Search for the cell housing the specified text and yield its (X, Y) center coordinate. 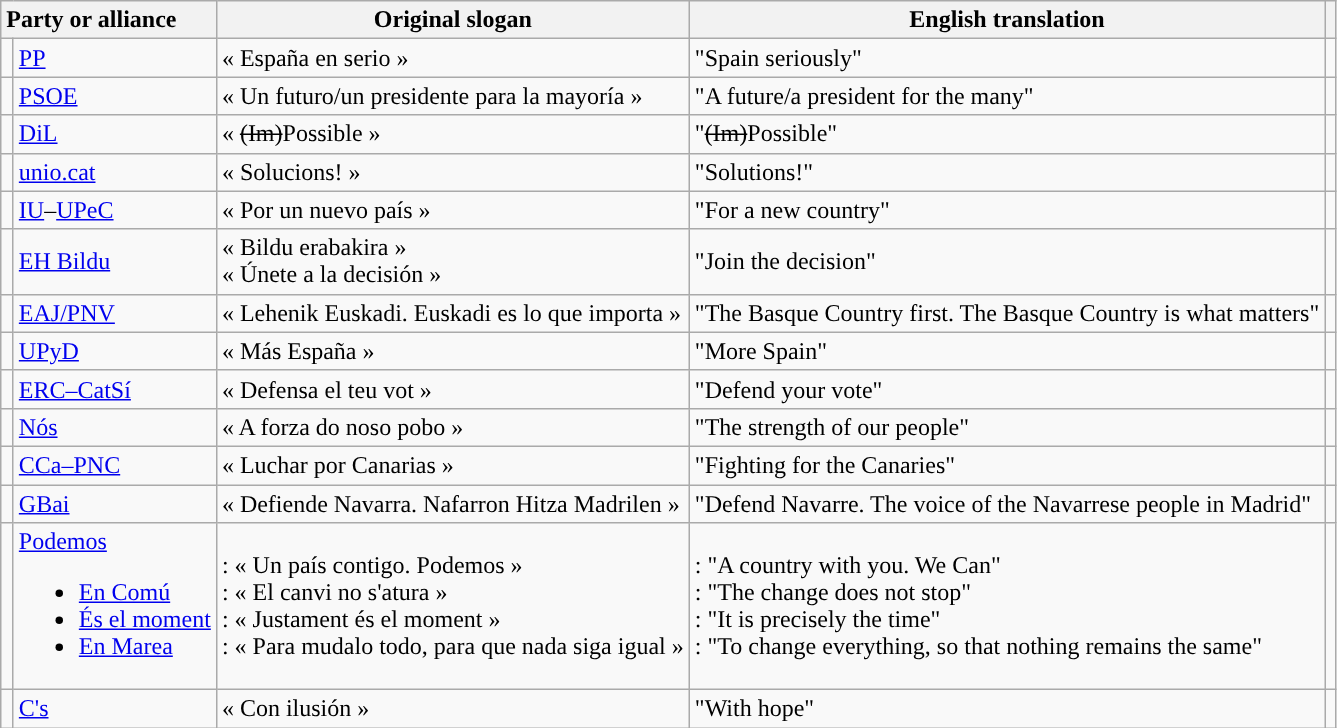
PodemosEn ComúÉs el momentEn Marea (114, 606)
« Más España » (452, 351)
"For a new country" (1006, 210)
CCa–PNC (114, 465)
« Con ilusión » (452, 709)
IU–UPeC (114, 210)
EH Bildu (114, 262)
« España en serio » (452, 58)
"Defend your vote" (1006, 389)
"Solutions!" (1006, 172)
« (Im)Possible » (452, 134)
PP (114, 58)
"(Im)Possible" (1006, 134)
"Defend Navarre. The voice of the Navarrese people in Madrid" (1006, 503)
ERC–CatSí (114, 389)
"Join the decision" (1006, 262)
"A future/a president for the many" (1006, 96)
: « Un país contigo. Podemos »: « El canvi no s'atura »: « Justament és el moment »: « Para mudalo todo, para que nada siga igual » (452, 606)
PSOE (114, 96)
« Luchar por Canarias » (452, 465)
DiL (114, 134)
English translation (1006, 20)
GBai (114, 503)
Nós (114, 427)
UPyD (114, 351)
« Un futuro/un presidente para la mayoría » (452, 96)
« Defiende Navarra. Nafarron Hitza Madrilen » (452, 503)
Original slogan (452, 20)
« Por un nuevo país » (452, 210)
« Bildu erabakira »« Únete a la decisión » (452, 262)
"Fighting for the Canaries" (1006, 465)
"Spain seriously" (1006, 58)
"The strength of our people" (1006, 427)
"The Basque Country first. The Basque Country is what matters" (1006, 313)
« Solucions! » (452, 172)
: "A country with you. We Can": "The change does not stop": "It is precisely the time": "To change everything, so that nothing remains the same" (1006, 606)
C's (114, 709)
"With hope" (1006, 709)
EAJ/PNV (114, 313)
Party or alliance (109, 20)
"More Spain" (1006, 351)
« A forza do noso pobo » (452, 427)
« Lehenik Euskadi. Euskadi es lo que importa » (452, 313)
« Defensa el teu vot » (452, 389)
unio.cat (114, 172)
